Locate the cell with the specified text and output its [X, Y] center coordinate. 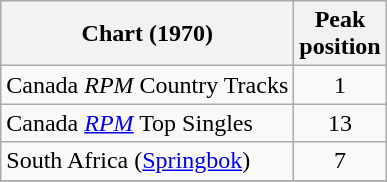
13 [340, 123]
South Africa (Springbok) [148, 161]
Canada RPM Country Tracks [148, 85]
7 [340, 161]
Chart (1970) [148, 34]
1 [340, 85]
Peakposition [340, 34]
Canada RPM Top Singles [148, 123]
